Return [X, Y] of the center of cell containing provided text 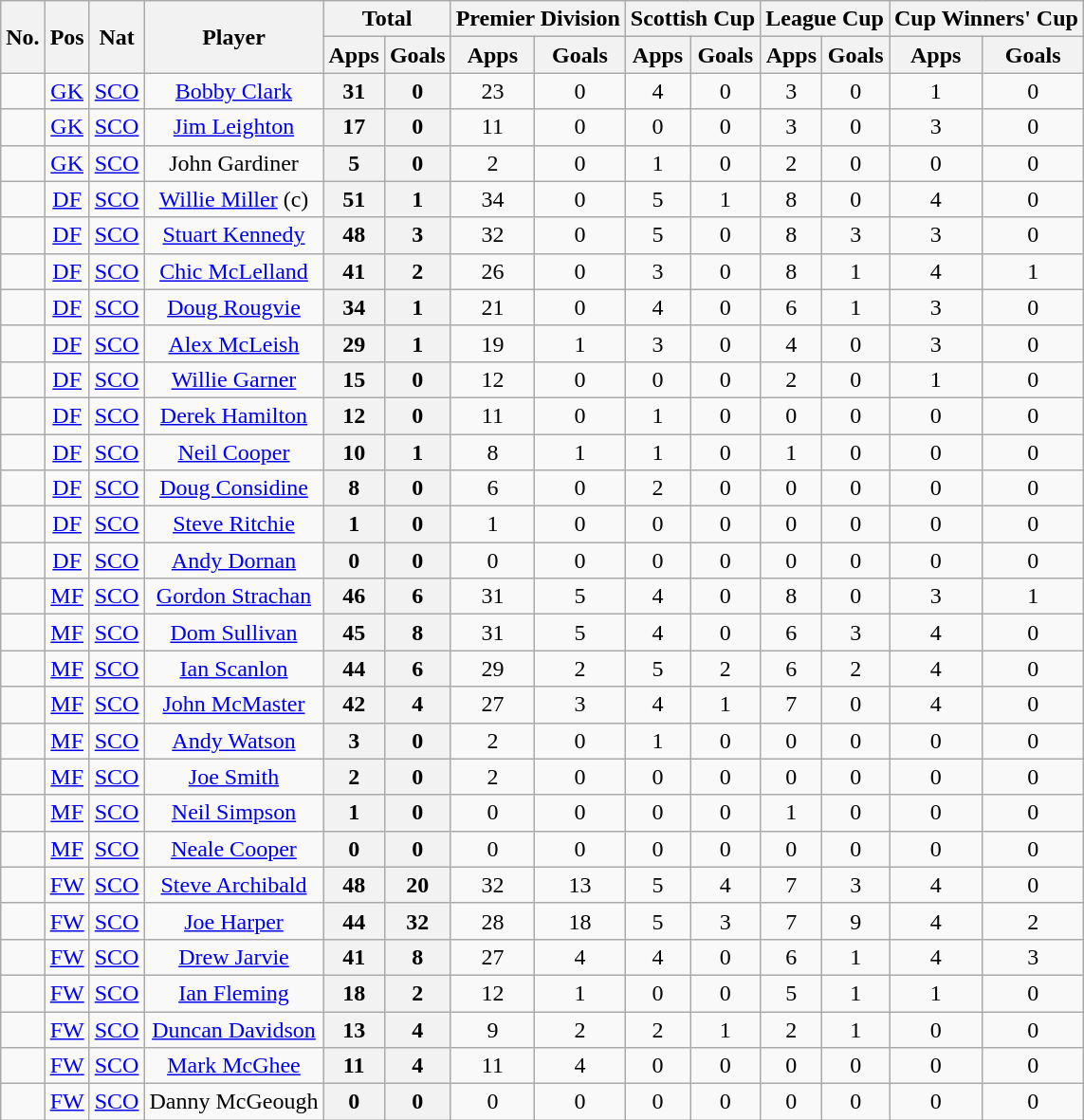
Alex McLeish [233, 343]
23 [492, 91]
Scottish Cup [692, 19]
Steve Archibald [233, 885]
Doug Rougvie [233, 307]
Player [233, 37]
Danny McGeough [233, 1102]
Derek Hamilton [233, 415]
42 [354, 705]
Stuart Kennedy [233, 235]
League Cup [825, 19]
Neil Simpson [233, 813]
Joe Harper [233, 921]
51 [354, 199]
Neil Cooper [233, 452]
Pos [66, 37]
Gordon Strachan [233, 597]
45 [354, 633]
46 [354, 597]
Chic McLelland [233, 271]
26 [492, 271]
15 [354, 379]
Andy Dornan [233, 560]
Drew Jarvie [233, 957]
Bobby Clark [233, 91]
17 [354, 127]
Dom Sullivan [233, 633]
20 [417, 885]
Steve Ritchie [233, 524]
21 [492, 307]
Neale Cooper [233, 849]
Willie Miller (c) [233, 199]
Cup Winners' Cup [986, 19]
Premier Division [538, 19]
Andy Watson [233, 741]
Doug Considine [233, 488]
Joe Smith [233, 777]
10 [354, 452]
Nat [117, 37]
Willie Garner [233, 379]
19 [492, 343]
Ian Fleming [233, 993]
Jim Leighton [233, 127]
No. [23, 37]
Mark McGhee [233, 1066]
Ian Scanlon [233, 669]
John Gardiner [233, 163]
Total [387, 19]
Duncan Davidson [233, 1029]
28 [492, 921]
John McMaster [233, 705]
